Capture the cell that displays the provided text and extract its (X, Y) central coordinate. 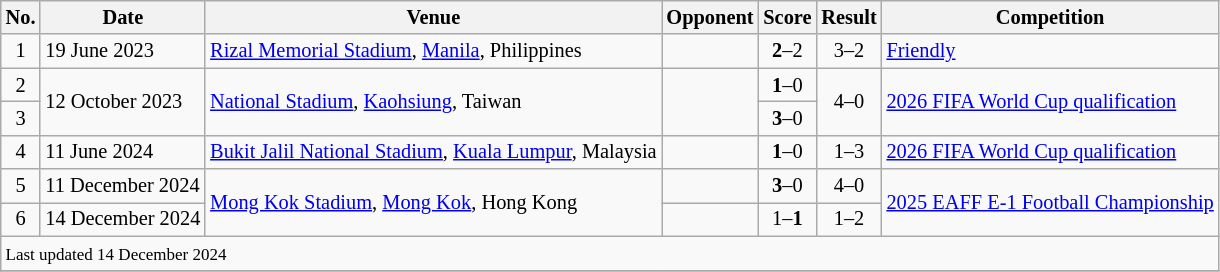
3 (21, 118)
National Stadium, Kaohsiung, Taiwan (433, 102)
Friendly (1050, 51)
2–2 (787, 51)
Competition (1050, 17)
6 (21, 219)
1–3 (848, 152)
Rizal Memorial Stadium, Manila, Philippines (433, 51)
1–1 (787, 219)
1–2 (848, 219)
Result (848, 17)
Mong Kok Stadium, Mong Kok, Hong Kong (433, 202)
14 December 2024 (122, 219)
Venue (433, 17)
11 December 2024 (122, 186)
Last updated 14 December 2024 (610, 253)
Opponent (710, 17)
Score (787, 17)
1 (21, 51)
3–2 (848, 51)
No. (21, 17)
Date (122, 17)
19 June 2023 (122, 51)
2025 EAFF E-1 Football Championship (1050, 202)
12 October 2023 (122, 102)
11 June 2024 (122, 152)
5 (21, 186)
4 (21, 152)
2 (21, 85)
Bukit Jalil National Stadium, Kuala Lumpur, Malaysia (433, 152)
